Search for the cell housing the specified text and yield its (X, Y) center coordinate. 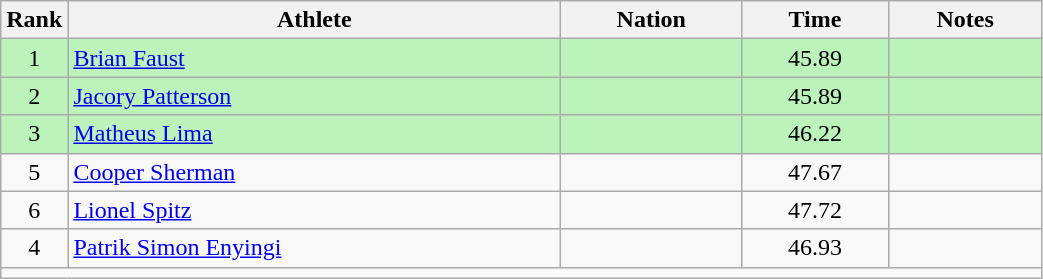
Lionel Spitz (314, 210)
Rank (34, 20)
47.67 (815, 172)
Patrik Simon Enyingi (314, 248)
6 (34, 210)
Cooper Sherman (314, 172)
Time (815, 20)
3 (34, 134)
Matheus Lima (314, 134)
Jacory Patterson (314, 96)
1 (34, 58)
5 (34, 172)
Brian Faust (314, 58)
4 (34, 248)
Athlete (314, 20)
46.93 (815, 248)
47.72 (815, 210)
Notes (965, 20)
2 (34, 96)
46.22 (815, 134)
Nation (652, 20)
